Find where the given text appears and provide that cell's center as (X, Y) coordinate. 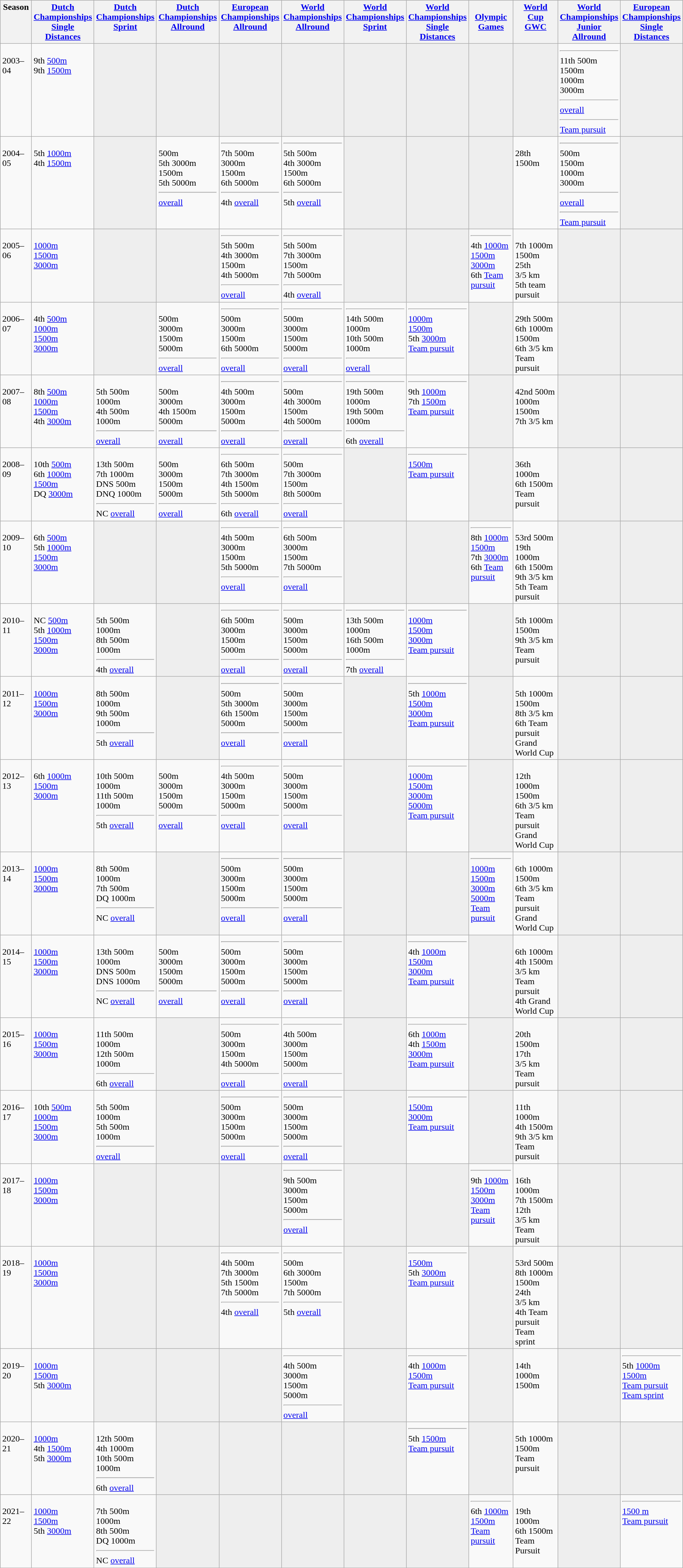
14th 1000m 1500m (536, 1385)
500m 3000m 4th 1500m 5000m overall (188, 411)
8th 1000m 1500m 7th 3000m 6th Team pursuit (491, 562)
4th 1000m 1500m 3000m 6th Team pursuit (491, 265)
20th 1500m 17th 3/5 km Team pursuit (536, 1054)
8th 500m 1000m 1500m 4th 3000m (63, 411)
2011–12 (16, 718)
2003–04 (16, 90)
5th 500m 7th 3000m 1500m 7th 5000m 4th overall (312, 265)
World Cup GWC (536, 22)
2004–05 (16, 183)
12th 500m 4th 1000m 10th 500m 1000m 6th overall (126, 1458)
9th 1000m 1500m 3000m Team pursuit (491, 1205)
World Championships Allround (312, 22)
5th 1000m 1500m Team pursuit Team sprint (652, 1385)
Olympic Games (491, 22)
500m 5th 3000m 1500m 5th 5000m overall (188, 183)
5th 1500m Team pursuit (437, 1458)
500m 4th 3000m 1500m 4th 5000m overall (312, 411)
1500m Team pursuit (437, 484)
19th 1000m 6th 1500m Team Pursuit (536, 1531)
World Championships Single Distances (437, 22)
1500 m Team pursuit (652, 1531)
11th 500m 1500m 1000m 3000m overall Team pursuit (589, 90)
1000m 4th 1500m 5th 3000m (63, 1458)
2021–22 (16, 1531)
Dutch Championships Single Distances (63, 22)
Dutch Championships Allround (188, 22)
2014–15 (16, 977)
5th 500m 1000m 8th 500m 1000m 4th overall (126, 640)
11th 1000m 4th 1500m 9th 3/5 km Team pursuit (536, 1127)
5th 500m 4th 3000m 1500m 4th 5000m overall (250, 265)
13th 500m 1000m 16th 500m 1000m 7th overall (375, 640)
5th 1000m 1500m 8th 3/5 km 6th Team pursuit Grand World Cup (536, 718)
2008–09 (16, 484)
7th 500m 3000m 1500m 6th 5000m 4th overall (250, 183)
9th 500m 9th 1500m (63, 90)
500m 3000m 1500m 4th 5000m overall (250, 1054)
12th 1000m 1500m 6th 3/5 km Team pursuit Grand World Cup (536, 806)
6th 500m 5th 1000m 1500m 3000m (63, 562)
European Championships Single Distances (652, 22)
5th 500m 4th 3000m 1500m 6th 5000m 5th overall (312, 183)
6th 500m 3000m 1500m 7th 5000m overall (312, 562)
6th 1000m 1500m 3000m (63, 806)
13th 500m 1000m DNS 500m DNS 1000m NC overall (126, 977)
2020–21 (16, 1458)
53rd 500m 19th 1000m 6th 1500m 9th 3/5 km 5th Team pursuit (536, 562)
9th 500m 3000m 1500m 5000m overall (312, 1205)
4th 500m 7th 3000m 5th 1500m 7th 5000m 4th overall (250, 1297)
2010–11 (16, 640)
4th 1000m 1500m 3000m Team pursuit (437, 977)
5th 500m 1000m 4th 500m 1000m overall (126, 411)
19th 500m 1000m 19th 500m 1000m 6th overall (375, 411)
World Championships Sprint (375, 22)
10th 500m 1000m 1500m 3000m (63, 1127)
5th 500m 1000m 5th 500m 1000m overall (126, 1127)
6th 1000m 1500m Team pursuit (491, 1531)
2015–16 (16, 1054)
500m 5th 3000m 6th 1500m 5000m overall (250, 718)
29th 500m 6th 1000m 1500m 6th 3/5 km Team pursuit (536, 338)
8th 500m 1000m 7th 500m DQ 1000m NC overall (126, 893)
4th 1000m 1500m Team pursuit (437, 1385)
2006–07 (16, 338)
1000m 1500m 5th 3000m Team pursuit (437, 338)
2019–20 (16, 1385)
2005–06 (16, 265)
6th 1000m 1500m 6th 3/5 km Team pursuit Grand World Cup (536, 893)
2007–08 (16, 411)
9th 1000m 7th 1500m Team pursuit (437, 411)
Season (16, 22)
5th 1000m 1500m 9th 3/5 km Team pursuit (536, 640)
16th 1000m 7th 1500m 12th 3/5 km Team pursuit (536, 1205)
World Championships Junior Allround (589, 22)
10th 500m 1000m 11th 500m 1000m 5th overall (126, 806)
28th 1500m (536, 183)
2017–18 (16, 1205)
14th 500m 1000m 10th 500m 1000m overall (375, 338)
6th 500m 7th 3000m 4th 1500m 5th 5000m 6th overall (250, 484)
1500m 3000m Team pursuit (437, 1127)
5th 1000m 1500m Team pursuit (536, 1458)
European Championships Allround (250, 22)
36th 1000m 6th 1500m Team pursuit (536, 484)
2016–17 (16, 1127)
NC 500m 5th 1000m 1500m 3000m (63, 640)
500m 6th 3000m 1500m 7th 5000m 5th overall (312, 1297)
500m 3000m 1500m 6th 5000m overall (250, 338)
1500m 5th 3000m Team pursuit (437, 1297)
53rd 500m 8th 1000m 1500m 24th 3/5 km 4th Team pursuit Team sprint (536, 1297)
6th 1000m 4th 1500m 3000m Team pursuit (437, 1054)
2018–19 (16, 1297)
11th 500m 1000m 12th 500m 1000m 6th overall (126, 1054)
2013–14 (16, 893)
5th 1000m 1500m 3000m Team pursuit (437, 718)
8th 500m 1000m 9th 500m 1000m 5th overall (126, 718)
42nd 500m 1000m 1500m 7th 3/5 km (536, 411)
Dutch Championships Sprint (126, 22)
500m 7th 3000m 1500m 8th 5000m overall (312, 484)
2009–10 (16, 562)
10th 500m 6th 1000m 1500m DQ 3000m (63, 484)
7th 1000m 1500m 25th 3/5 km 5th team pursuit (536, 265)
2012–13 (16, 806)
4th 500m 1000m 1500m 3000m (63, 338)
6th 500m 3000m 1500m 5000m overall (250, 640)
6th 1000m 4th 1500m 3/5 km Team pursuit 4th Grand World Cup (536, 977)
13th 500m 7th 1000m DNS 500m DNQ 1000m NC overall (126, 484)
500m 1500m 1000m 3000m overall Team pursuit (589, 183)
7th 500m 1000m 8th 500m DQ 1000m NC overall (126, 1531)
1000m 1500m 3000m Team pursuit (437, 640)
5th 1000m 4th 1500m (63, 183)
4th 500m 3000m 1500m 5th 5000m overall (250, 562)
